For the text-containing cell, return its midpoint in [x, y] coordinate format. 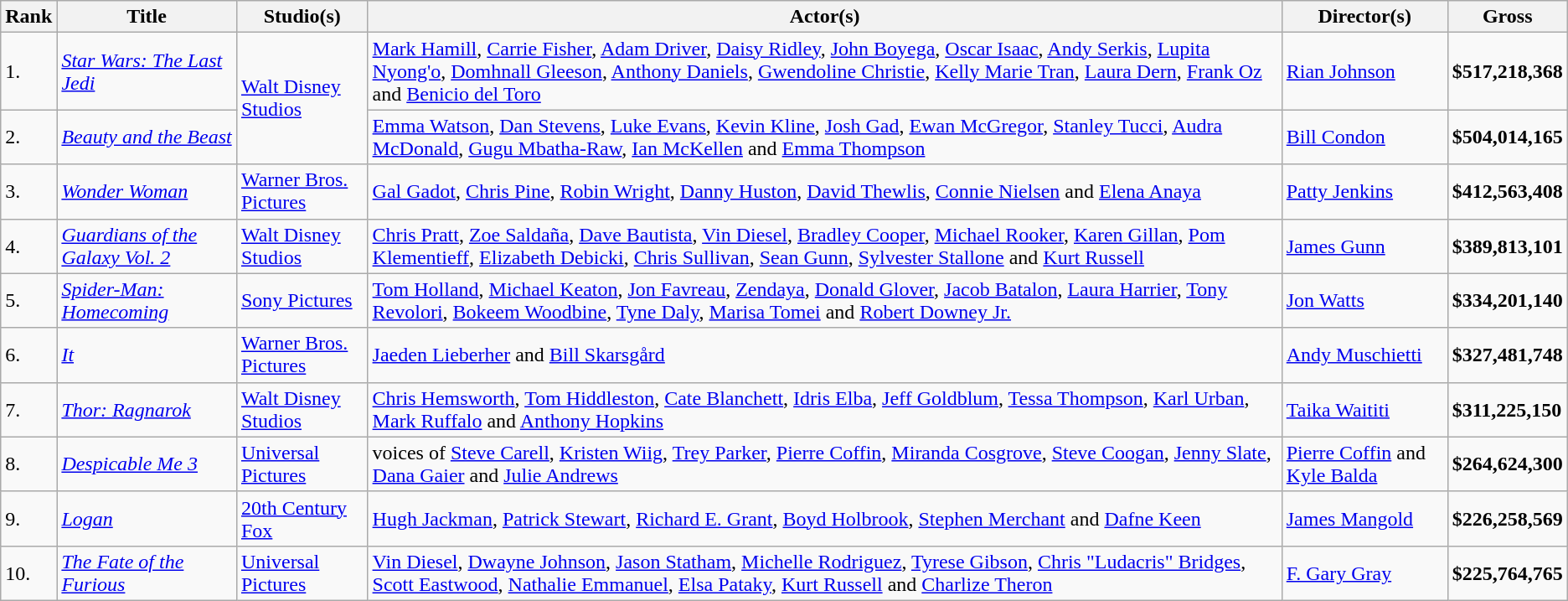
Title [147, 17]
voices of Steve Carell, Kristen Wiig, Trey Parker, Pierre Coffin, Miranda Cosgrove, Steve Coogan, Jenny Slate, Dana Gaier and Julie Andrews [824, 464]
Taika Waititi [1364, 409]
$517,218,368 [1508, 71]
1. [28, 71]
7. [28, 409]
Andy Muschietti [1364, 355]
Star Wars: The Last Jedi [147, 71]
$504,014,165 [1508, 137]
4. [28, 246]
20th Century Fox [302, 518]
Rian Johnson [1364, 71]
Chris Hemsworth, Tom Hiddleston, Cate Blanchett, Idris Elba, Jeff Goldblum, Tessa Thompson, Karl Urban, Mark Ruffalo and Anthony Hopkins [824, 409]
Sony Pictures [302, 300]
Bill Condon [1364, 137]
Patty Jenkins [1364, 191]
2. [28, 137]
Director(s) [1364, 17]
$334,201,140 [1508, 300]
Actor(s) [824, 17]
Spider-Man: Homecoming [147, 300]
Gal Gadot, Chris Pine, Robin Wright, Danny Huston, David Thewlis, Connie Nielsen and Elena Anaya [824, 191]
Beauty and the Beast [147, 137]
5. [28, 300]
Wonder Woman [147, 191]
Hugh Jackman, Patrick Stewart, Richard E. Grant, Boyd Holbrook, Stephen Merchant and Dafne Keen [824, 518]
Pierre Coffin and Kyle Balda [1364, 464]
8. [28, 464]
Rank [28, 17]
It [147, 355]
Jon Watts [1364, 300]
$226,258,569 [1508, 518]
Jaeden Lieberher and Bill Skarsgård [824, 355]
The Fate of the Furious [147, 573]
F. Gary Gray [1364, 573]
Logan [147, 518]
Guardians of the Galaxy Vol. 2 [147, 246]
James Gunn [1364, 246]
Gross [1508, 17]
Studio(s) [302, 17]
9. [28, 518]
$327,481,748 [1508, 355]
James Mangold [1364, 518]
$264,624,300 [1508, 464]
$412,563,408 [1508, 191]
3. [28, 191]
10. [28, 573]
$311,225,150 [1508, 409]
Thor: Ragnarok [147, 409]
6. [28, 355]
$389,813,101 [1508, 246]
Despicable Me 3 [147, 464]
$225,764,765 [1508, 573]
